Determine the (X, Y) coordinate at the center of the cell enclosing the given text.  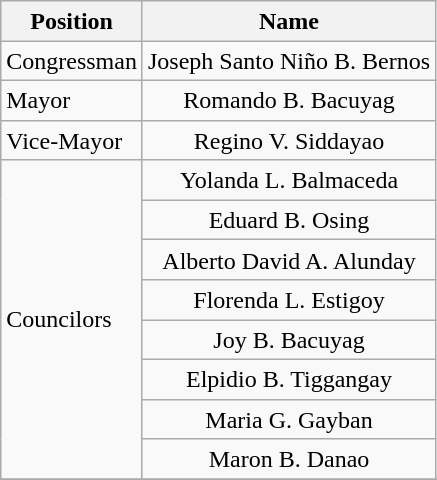
Mayor (72, 100)
Maron B. Danao (288, 459)
Vice-Mayor (72, 140)
Maria G. Gayban (288, 419)
Florenda L. Estigoy (288, 300)
Joy B. Bacuyag (288, 340)
Congressman (72, 61)
Name (288, 21)
Joseph Santo Niño B. Bernos (288, 61)
Eduard B. Osing (288, 220)
Yolanda L. Balmaceda (288, 180)
Councilors (72, 320)
Regino V. Siddayao (288, 140)
Position (72, 21)
Elpidio B. Tiggangay (288, 379)
Romando B. Bacuyag (288, 100)
Alberto David A. Alunday (288, 260)
